Locate the cell with the specified text and output its [X, Y] center coordinate. 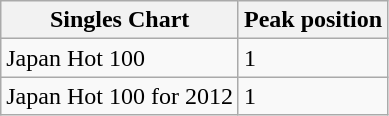
Peak position [312, 20]
Japan Hot 100 for 2012 [120, 96]
Singles Chart [120, 20]
Japan Hot 100 [120, 58]
